From the cell containing the given text, extract its center point as (X, Y) coordinate. 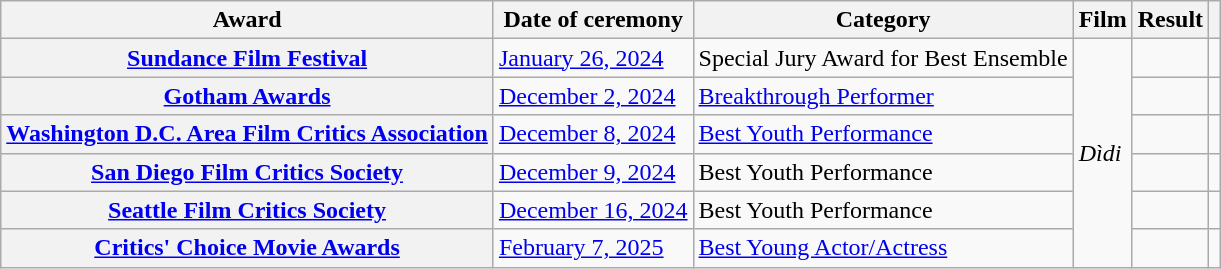
Special Jury Award for Best Ensemble (883, 58)
January 26, 2024 (593, 58)
Seattle Film Critics Society (248, 210)
December 9, 2024 (593, 172)
Film (1102, 20)
Result (1170, 20)
Gotham Awards (248, 96)
Category (883, 20)
Sundance Film Festival (248, 58)
San Diego Film Critics Society (248, 172)
Award (248, 20)
Best Young Actor/Actress (883, 248)
Breakthrough Performer (883, 96)
December 8, 2024 (593, 134)
December 2, 2024 (593, 96)
Critics' Choice Movie Awards (248, 248)
February 7, 2025 (593, 248)
Washington D.C. Area Film Critics Association (248, 134)
Dìdi (1102, 153)
December 16, 2024 (593, 210)
Date of ceremony (593, 20)
